Provide the [x, y] coordinate of the cell's center where the given text is located.  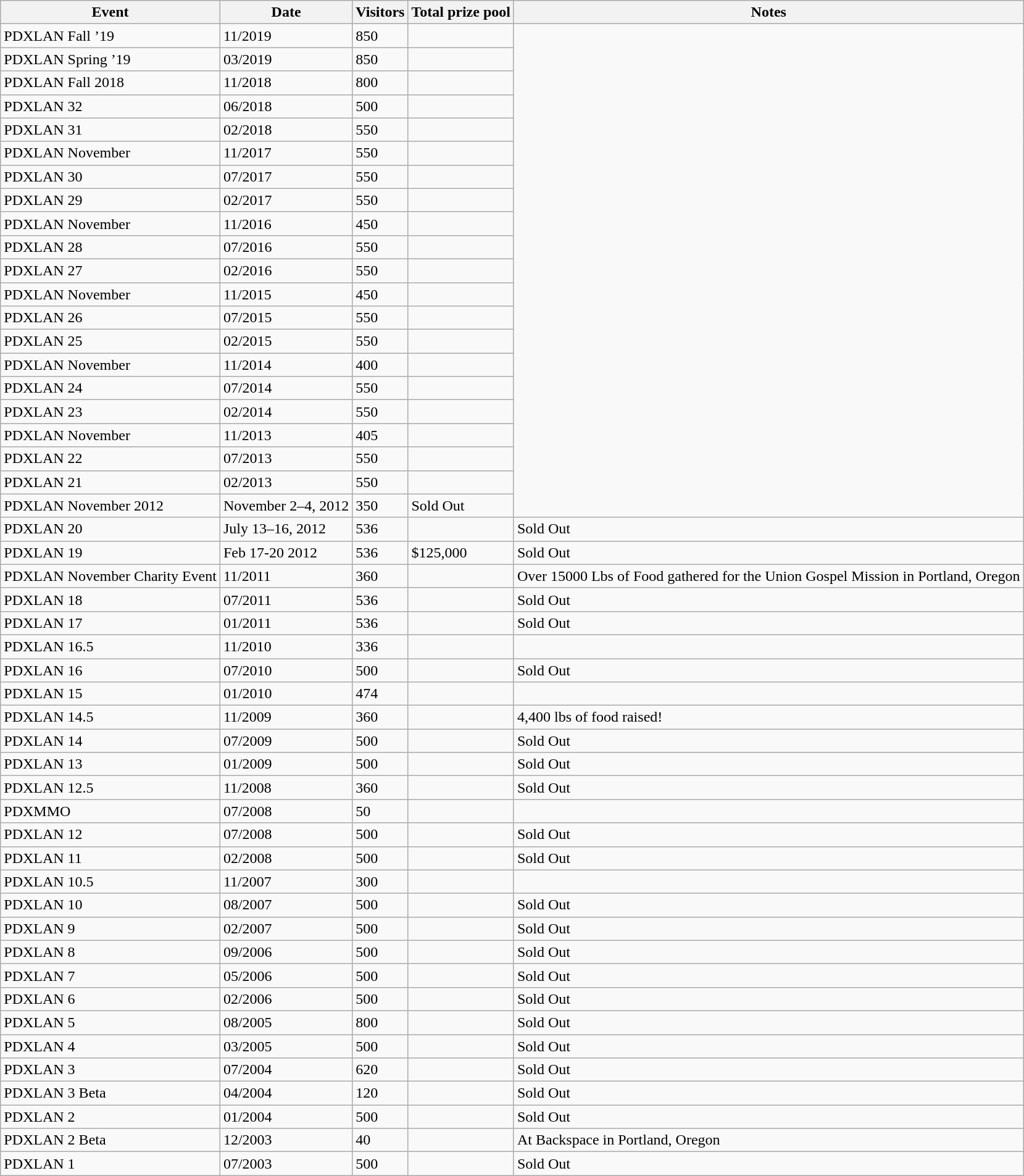
PDXLAN 22 [110, 459]
Total prize pool [461, 12]
350 [380, 506]
04/2004 [286, 1093]
02/2016 [286, 270]
474 [380, 694]
Feb 17-20 2012 [286, 553]
02/2008 [286, 858]
PDXLAN 10 [110, 905]
11/2014 [286, 365]
PDXLAN 3 Beta [110, 1093]
300 [380, 882]
PDXLAN 11 [110, 858]
01/2010 [286, 694]
07/2015 [286, 318]
07/2017 [286, 177]
400 [380, 365]
40 [380, 1140]
PDXLAN 1 [110, 1164]
03/2019 [286, 59]
PDXLAN 30 [110, 177]
Notes [768, 12]
PDXLAN 19 [110, 553]
PDXLAN 3 [110, 1070]
PDXLAN 14.5 [110, 717]
PDXMMO [110, 811]
06/2018 [286, 106]
PDXLAN 12.5 [110, 788]
07/2010 [286, 670]
PDXLAN 26 [110, 318]
PDXLAN 29 [110, 200]
11/2009 [286, 717]
07/2003 [286, 1164]
At Backspace in Portland, Oregon [768, 1140]
02/2015 [286, 341]
07/2013 [286, 459]
PDXLAN 16 [110, 670]
50 [380, 811]
07/2011 [286, 599]
November 2–4, 2012 [286, 506]
07/2014 [286, 388]
July 13–16, 2012 [286, 529]
03/2005 [286, 1046]
336 [380, 646]
11/2008 [286, 788]
PDXLAN Fall 2018 [110, 83]
11/2018 [286, 83]
Over 15000 Lbs of Food gathered for the Union Gospel Mission in Portland, Oregon [768, 576]
11/2016 [286, 223]
PDXLAN 6 [110, 999]
PDXLAN 12 [110, 835]
PDXLAN 8 [110, 952]
02/2013 [286, 482]
PDXLAN 16.5 [110, 646]
PDXLAN 14 [110, 741]
PDXLAN 10.5 [110, 882]
PDXLAN 20 [110, 529]
PDXLAN 2 Beta [110, 1140]
07/2016 [286, 247]
620 [380, 1070]
PDXLAN 23 [110, 412]
02/2007 [286, 928]
PDXLAN 32 [110, 106]
01/2009 [286, 764]
11/2013 [286, 435]
11/2017 [286, 153]
02/2018 [286, 130]
PDXLAN 7 [110, 975]
PDXLAN 13 [110, 764]
08/2005 [286, 1022]
PDXLAN November 2012 [110, 506]
12/2003 [286, 1140]
PDXLAN November Charity Event [110, 576]
$125,000 [461, 553]
Date [286, 12]
07/2009 [286, 741]
PDXLAN 24 [110, 388]
PDXLAN 2 [110, 1117]
11/2011 [286, 576]
01/2004 [286, 1117]
120 [380, 1093]
02/2014 [286, 412]
4,400 lbs of food raised! [768, 717]
Visitors [380, 12]
PDXLAN 18 [110, 599]
07/2004 [286, 1070]
405 [380, 435]
PDXLAN 31 [110, 130]
11/2019 [286, 36]
PDXLAN 27 [110, 270]
02/2017 [286, 200]
PDXLAN 9 [110, 928]
PDXLAN 28 [110, 247]
PDXLAN 17 [110, 623]
PDXLAN 25 [110, 341]
02/2006 [286, 999]
Event [110, 12]
05/2006 [286, 975]
PDXLAN 4 [110, 1046]
PDXLAN 5 [110, 1022]
01/2011 [286, 623]
08/2007 [286, 905]
11/2010 [286, 646]
PDXLAN 15 [110, 694]
11/2015 [286, 294]
11/2007 [286, 882]
09/2006 [286, 952]
PDXLAN Fall ’19 [110, 36]
PDXLAN Spring ’19 [110, 59]
PDXLAN 21 [110, 482]
